Pinpoint the cell where the given text exists, returning its [x, y] midpoint coordinate. 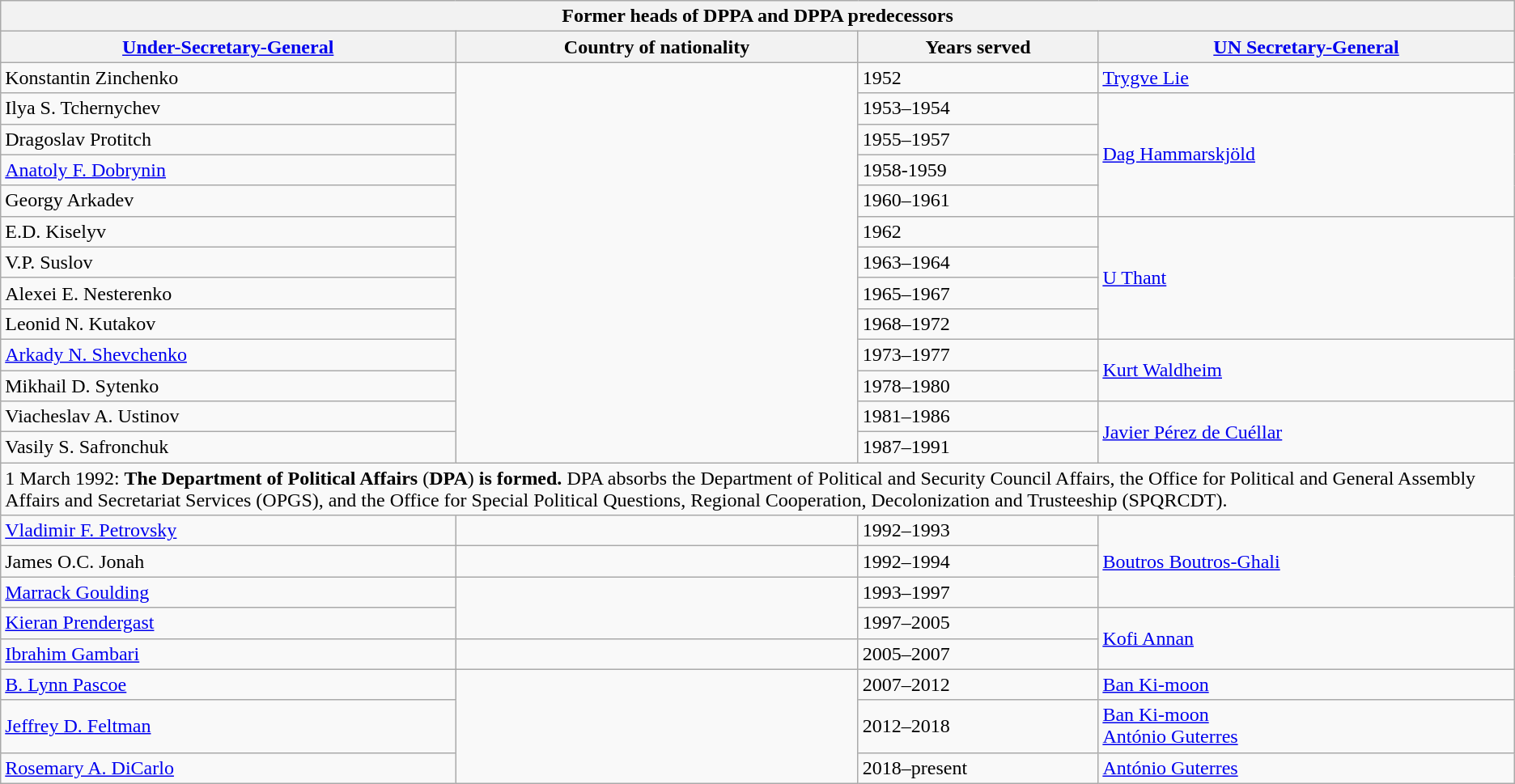
Dragoslav Protitch [228, 139]
1997–2005 [978, 623]
Kofi Annan [1306, 638]
1955–1957 [978, 139]
Kurt Waldheim [1306, 370]
Ban Ki-moonAntónio Guterres [1306, 727]
1993–1997 [978, 592]
Ibrahim Gambari [228, 654]
Under-Secretary-General [228, 47]
1953–1954 [978, 108]
1992–1994 [978, 562]
Rosemary A. DiCarlo [228, 768]
2012–2018 [978, 727]
Jeffrey D. Feltman [228, 727]
E.D. Kiselyv [228, 231]
Alexei E. Nesterenko [228, 293]
2005–2007 [978, 654]
U Thant [1306, 278]
UN Secretary-General [1306, 47]
James O.C. Jonah [228, 562]
Georgy Arkadev [228, 201]
Viacheslav A. Ustinov [228, 417]
Trygve Lie [1306, 78]
2018–present [978, 768]
1958-1959 [978, 170]
Vasily S. Safronchuk [228, 447]
Dag Hammarskjöld [1306, 155]
Years served [978, 47]
Anatoly F. Dobrynin [228, 170]
1973–1977 [978, 354]
Boutros Boutros-Ghali [1306, 562]
2007–2012 [978, 684]
Arkady N. Shevchenko [228, 354]
Javier Pérez de Cuéllar [1306, 432]
1987–1991 [978, 447]
1992–1993 [978, 531]
Ilya S. Tchernychev [228, 108]
V.P. Suslov [228, 262]
Country of nationality [657, 47]
Mikhail D. Sytenko [228, 386]
1965–1967 [978, 293]
Vladimir F. Petrovsky [228, 531]
1952 [978, 78]
1962 [978, 231]
Marrack Goulding [228, 592]
1968–1972 [978, 324]
B. Lynn Pascoe [228, 684]
1981–1986 [978, 417]
Konstantin Zinchenko [228, 78]
1978–1980 [978, 386]
António Guterres [1306, 768]
1963–1964 [978, 262]
Kieran Prendergast [228, 623]
1960–1961 [978, 201]
Leonid N. Kutakov [228, 324]
Ban Ki-moon [1306, 684]
Former heads of DPPA and DPPA predecessors [757, 16]
